From the cell containing the given text, extract its center point as [x, y] coordinate. 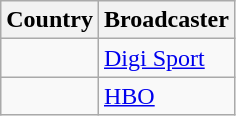
Country [50, 20]
HBO [166, 96]
Broadcaster [166, 20]
Digi Sport [166, 58]
